Determine the [X, Y] coordinate at the center of the cell enclosing the given text.  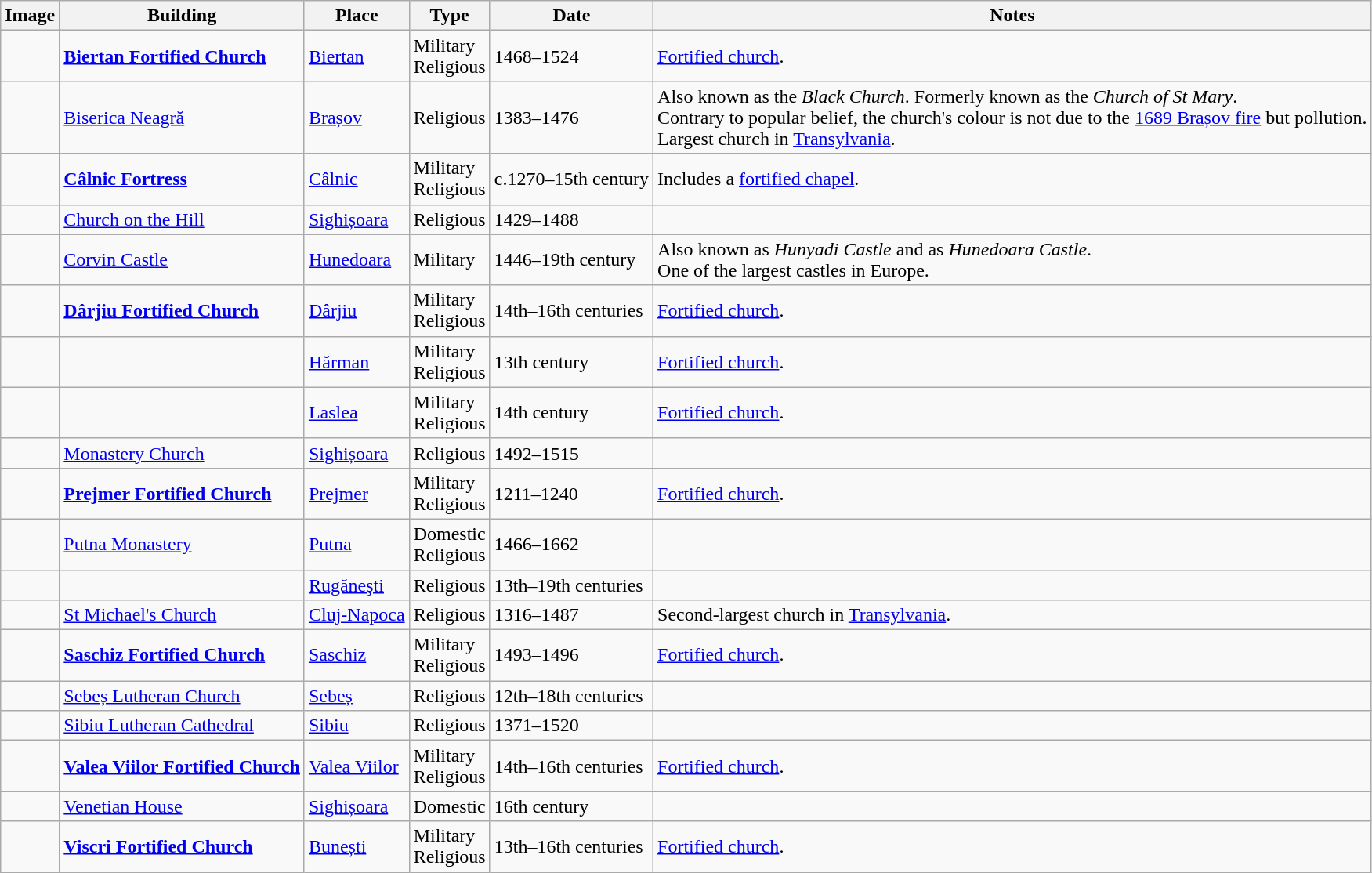
Prejmer Fortified Church [182, 494]
Image [30, 16]
Dârjiu Fortified Church [182, 310]
Biertan [357, 56]
Second-largest church in Transylvania. [1012, 615]
DomesticReligious [450, 544]
1492–1515 [571, 453]
Biertan Fortified Church [182, 56]
St Michael's Church [182, 615]
Hunedoara [357, 260]
Dârjiu [357, 310]
Câlnic [357, 179]
Prejmer [357, 494]
Câlnic Fortress [182, 179]
1316–1487 [571, 615]
Viscri Fortified Church [182, 846]
1371–1520 [571, 726]
Date [571, 16]
Bunești [357, 846]
Sibiu [357, 726]
13th century [571, 362]
16th century [571, 806]
Saschiz [357, 655]
c.1270–15th century [571, 179]
Notes [1012, 16]
Hărman [357, 362]
Place [357, 16]
Church on the Hill [182, 219]
Biserica Neagră [182, 118]
Corvin Castle [182, 260]
Saschiz Fortified Church [182, 655]
1493–1496 [571, 655]
Putna Monastery [182, 544]
13th–19th centuries [571, 585]
14th century [571, 412]
Putna [357, 544]
Includes a fortified chapel. [1012, 179]
Domestic [450, 806]
Brașov [357, 118]
1468–1524 [571, 56]
Laslea [357, 412]
Military [450, 260]
Rugăneşti [357, 585]
12th–18th centuries [571, 696]
1429–1488 [571, 219]
1211–1240 [571, 494]
Sebeș Lutheran Church [182, 696]
Valea Viilor Fortified Church [182, 766]
Valea Viilor [357, 766]
Monastery Church [182, 453]
Type [450, 16]
Sibiu Lutheran Cathedral [182, 726]
Venetian House [182, 806]
1466–1662 [571, 544]
Building [182, 16]
1383–1476 [571, 118]
1446–19th century [571, 260]
Also known as Hunyadi Castle and as Hunedoara Castle.One of the largest castles in Europe. [1012, 260]
Sebeș [357, 696]
Cluj-Napoca [357, 615]
13th–16th centuries [571, 846]
